Scan for the cell matching the given text and deliver its (x, y) coordinate at center. 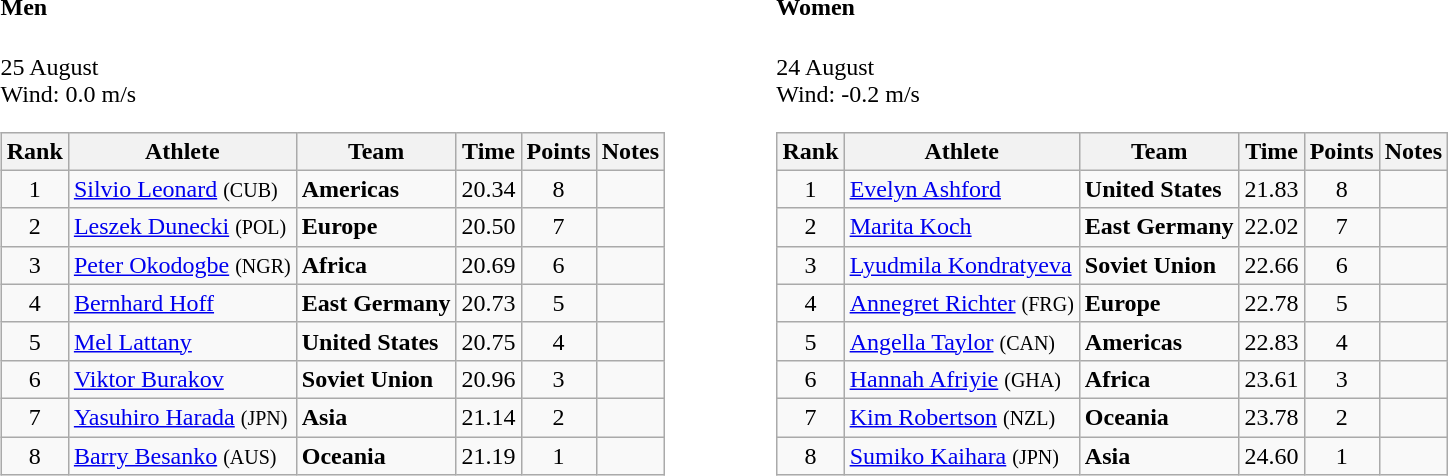
Leszek Dunecki (POL) (182, 227)
Viktor Burakov (182, 379)
Hannah Afriyie (GHA) (962, 379)
Silvio Leonard (CUB) (182, 189)
24.60 (1272, 456)
21.19 (488, 456)
22.78 (1272, 303)
Lyudmila Kondratyeva (962, 265)
23.78 (1272, 417)
22.02 (1272, 227)
20.69 (488, 265)
20.73 (488, 303)
Yasuhiro Harada (JPN) (182, 417)
Angella Taylor (CAN) (962, 341)
20.34 (488, 189)
Peter Okodogbe (NGR) (182, 265)
20.96 (488, 379)
Marita Koch (962, 227)
20.50 (488, 227)
Annegret Richter (FRG) (962, 303)
Sumiko Kaihara (JPN) (962, 456)
20.75 (488, 341)
Bernhard Hoff (182, 303)
22.83 (1272, 341)
Evelyn Ashford (962, 189)
Barry Besanko (AUS) (182, 456)
Kim Robertson (NZL) (962, 417)
Mel Lattany (182, 341)
22.66 (1272, 265)
21.83 (1272, 189)
21.14 (488, 417)
23.61 (1272, 379)
